Scan for the cell matching the given text and deliver its [X, Y] coordinate at center. 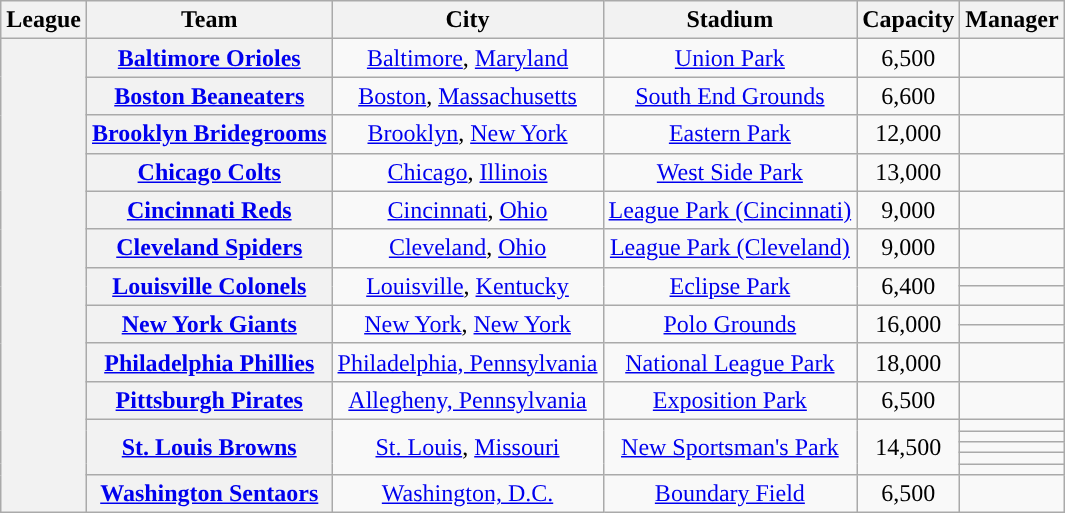
Cincinnati Reds [209, 210]
12,000 [908, 134]
Eclipse Park [730, 286]
League Park (Cleveland) [730, 248]
St. Louis, Missouri [468, 446]
Cincinnati, Ohio [468, 210]
St. Louis Browns [209, 446]
Brooklyn Bridegrooms [209, 134]
West Side Park [730, 172]
Louisville, Kentucky [468, 286]
6,600 [908, 96]
Boundary Field [730, 494]
Boston, Massachusetts [468, 96]
Philadelphia, Pennsylvania [468, 362]
Philadelphia Phillies [209, 362]
South End Grounds [730, 96]
Louisville Colonels [209, 286]
Exposition Park [730, 400]
Team [209, 20]
New Sportsman's Park [730, 446]
16,000 [908, 324]
Eastern Park [730, 134]
Chicago Colts [209, 172]
New York Giants [209, 324]
13,000 [908, 172]
Pittsburgh Pirates [209, 400]
6,400 [908, 286]
Union Park [730, 58]
League [44, 20]
Washington, D.C. [468, 494]
Brooklyn, New York [468, 134]
Cleveland, Ohio [468, 248]
Boston Beaneaters [209, 96]
Stadium [730, 20]
Allegheny, Pennsylvania [468, 400]
14,500 [908, 446]
National League Park [730, 362]
Capacity [908, 20]
Polo Grounds [730, 324]
City [468, 20]
New York, New York [468, 324]
Cleveland Spiders [209, 248]
Washington Sentaors [209, 494]
League Park (Cincinnati) [730, 210]
Manager [1012, 20]
Baltimore, Maryland [468, 58]
Chicago, Illinois [468, 172]
Baltimore Orioles [209, 58]
18,000 [908, 362]
